Extract the (X, Y) coordinate from the center of the cell holding the provided text.  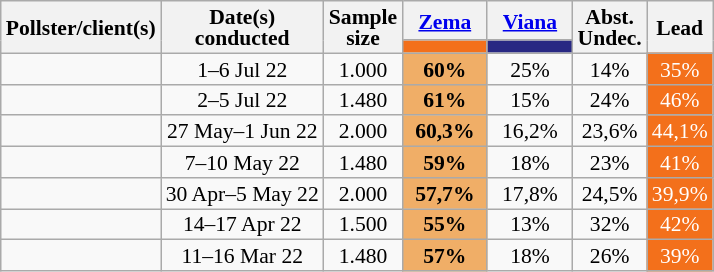
Viana (530, 20)
Zema (444, 20)
11–16 Mar 22 (242, 256)
55% (444, 224)
1.000 (363, 68)
15% (530, 100)
39% (680, 256)
26% (610, 256)
61% (444, 100)
60,3% (444, 132)
Abst.Undec. (610, 27)
25% (530, 68)
41% (680, 162)
14–17 Apr 22 (242, 224)
1–6 Jul 22 (242, 68)
Pollster/client(s) (81, 27)
Samplesize (363, 27)
59% (444, 162)
39,9% (680, 194)
Date(s)conducted (242, 27)
27 May–1 Jun 22 (242, 132)
60% (444, 68)
35% (680, 68)
57,7% (444, 194)
1.500 (363, 224)
2–5 Jul 22 (242, 100)
17,8% (530, 194)
24,5% (610, 194)
57% (444, 256)
23% (610, 162)
44,1% (680, 132)
16,2% (530, 132)
Lead (680, 27)
24% (610, 100)
13% (530, 224)
14% (610, 68)
42% (680, 224)
32% (610, 224)
23,6% (610, 132)
46% (680, 100)
7–10 May 22 (242, 162)
30 Apr–5 May 22 (242, 194)
